Identify which cell holds the provided text, then report its [x, y] central coordinate. 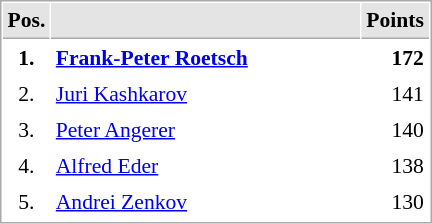
172 [396, 57]
2. [26, 93]
138 [396, 165]
Juri Kashkarov [206, 93]
Andrei Zenkov [206, 201]
Frank-Peter Roetsch [206, 57]
5. [26, 201]
140 [396, 129]
141 [396, 93]
Points [396, 21]
130 [396, 201]
Peter Angerer [206, 129]
1. [26, 57]
3. [26, 129]
Pos. [26, 21]
Alfred Eder [206, 165]
4. [26, 165]
